Detect which cell encompasses the target text, then output its (x, y) center coordinate. 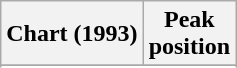
Peakposition (189, 34)
Chart (1993) (72, 34)
